Identify which cell holds the provided text, then report its [x, y] central coordinate. 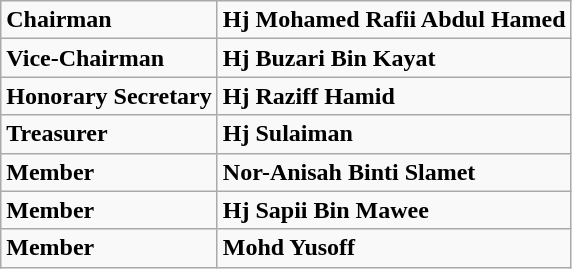
Vice-Chairman [110, 58]
Mohd Yusoff [394, 248]
Hj Mohamed Rafii Abdul Hamed [394, 20]
Hj Buzari Bin Kayat [394, 58]
Hj Raziff Hamid [394, 96]
Chairman [110, 20]
Honorary Secretary [110, 96]
Treasurer [110, 134]
Hj Sapii Bin Mawee [394, 210]
Hj Sulaiman [394, 134]
Nor-Anisah Binti Slamet [394, 172]
